Extract the [x, y] coordinate from the center of the cell holding the provided text.  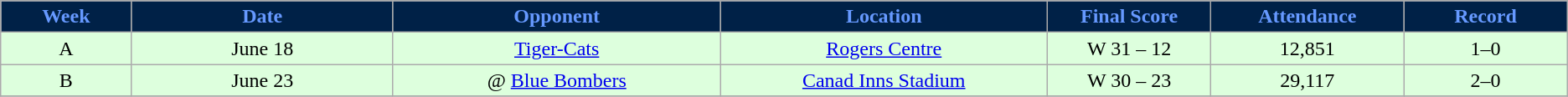
Date [262, 17]
Record [1486, 17]
Opponent [556, 17]
Tiger-Cats [556, 48]
June 23 [262, 80]
A [66, 48]
W 30 – 23 [1129, 80]
Week [66, 17]
1–0 [1486, 48]
Attendance [1308, 17]
June 18 [262, 48]
2–0 [1486, 80]
@ Blue Bombers [556, 80]
Location [885, 17]
Final Score [1129, 17]
Canad Inns Stadium [885, 80]
W 31 – 12 [1129, 48]
Rogers Centre [885, 48]
12,851 [1308, 48]
29,117 [1308, 80]
B [66, 80]
